For the text-containing cell, return its midpoint in (x, y) coordinate format. 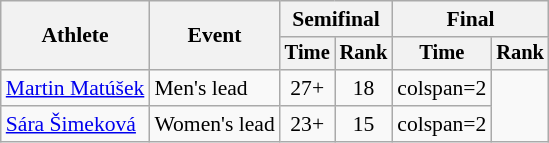
Final (470, 19)
Sára Šimeková (76, 124)
Semifinal (336, 19)
Men's lead (214, 88)
Athlete (76, 36)
Event (214, 36)
Women's lead (214, 124)
15 (364, 124)
Martin Matúšek (76, 88)
23+ (308, 124)
18 (364, 88)
27+ (308, 88)
